Identify which cell holds the provided text, then report its [X, Y] central coordinate. 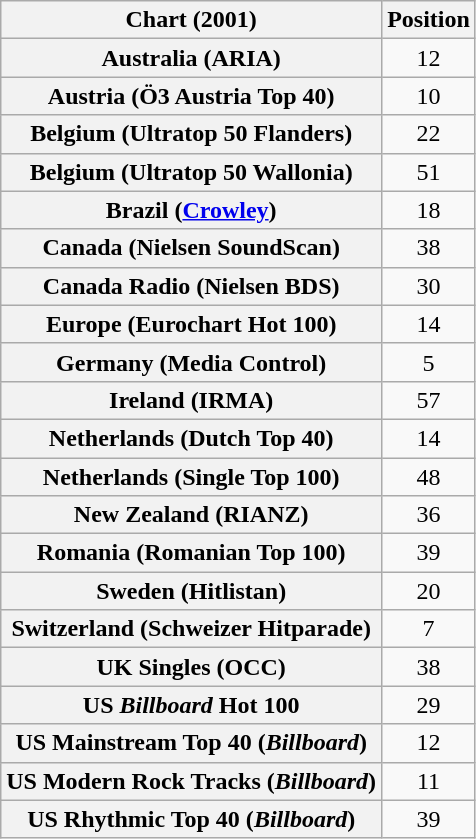
18 [429, 210]
Australia (ARIA) [192, 58]
5 [429, 362]
30 [429, 286]
Canada (Nielsen SoundScan) [192, 248]
Sweden (Hitlistan) [192, 591]
Ireland (IRMA) [192, 400]
UK Singles (OCC) [192, 667]
Belgium (Ultratop 50 Flanders) [192, 134]
Position [429, 20]
Germany (Media Control) [192, 362]
20 [429, 591]
11 [429, 781]
Canada Radio (Nielsen BDS) [192, 286]
Europe (Eurochart Hot 100) [192, 324]
Switzerland (Schweizer Hitparade) [192, 629]
Austria (Ö3 Austria Top 40) [192, 96]
48 [429, 477]
Netherlands (Single Top 100) [192, 477]
US Billboard Hot 100 [192, 705]
New Zealand (RIANZ) [192, 515]
Netherlands (Dutch Top 40) [192, 438]
Chart (2001) [192, 20]
10 [429, 96]
7 [429, 629]
US Modern Rock Tracks (Billboard) [192, 781]
US Mainstream Top 40 (Billboard) [192, 743]
29 [429, 705]
US Rhythmic Top 40 (Billboard) [192, 819]
Belgium (Ultratop 50 Wallonia) [192, 172]
57 [429, 400]
Romania (Romanian Top 100) [192, 553]
36 [429, 515]
Brazil (Crowley) [192, 210]
22 [429, 134]
51 [429, 172]
